Determine the [x, y] coordinate at the center of the cell enclosing the given text.  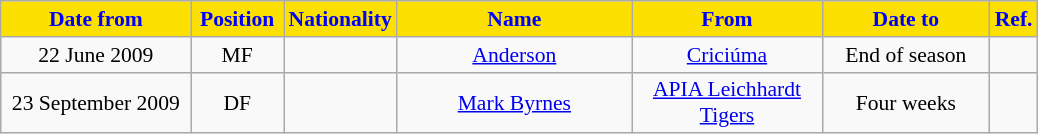
Anderson [514, 55]
22 June 2009 [96, 55]
From [727, 19]
Position [238, 19]
Name [514, 19]
End of season [906, 55]
DF [238, 102]
Four weeks [906, 102]
Mark Byrnes [514, 102]
Nationality [340, 19]
APIA Leichhardt Tigers [727, 102]
Criciúma [727, 55]
Date to [906, 19]
Date from [96, 19]
Ref. [1014, 19]
MF [238, 55]
23 September 2009 [96, 102]
